Detect which cell encompasses the target text, then output its (x, y) center coordinate. 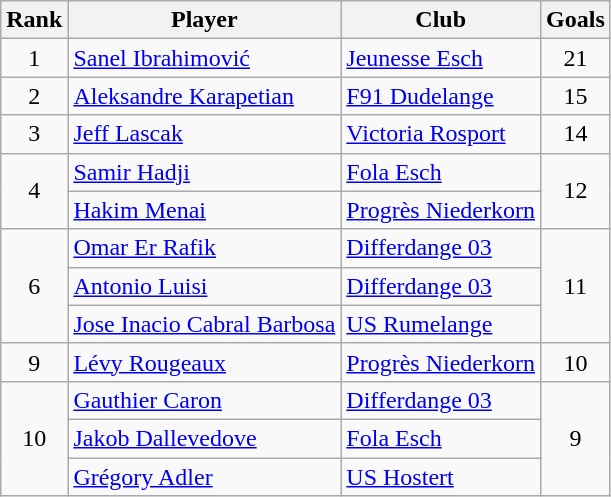
Jakob Dallevedove (204, 438)
Player (204, 20)
F91 Dudelange (441, 96)
14 (576, 134)
Antonio Luisi (204, 286)
2 (34, 96)
15 (576, 96)
Jeff Lascak (204, 134)
Lévy Rougeaux (204, 362)
Victoria Rosport (441, 134)
US Hostert (441, 477)
Samir Hadji (204, 172)
Jose Inacio Cabral Barbosa (204, 324)
Jeunesse Esch (441, 58)
3 (34, 134)
Club (441, 20)
Sanel Ibrahimović (204, 58)
21 (576, 58)
US Rumelange (441, 324)
Hakim Menai (204, 210)
Grégory Adler (204, 477)
Gauthier Caron (204, 400)
4 (34, 191)
6 (34, 286)
11 (576, 286)
Omar Er Rafik (204, 248)
Goals (576, 20)
Aleksandre Karapetian (204, 96)
Rank (34, 20)
1 (34, 58)
12 (576, 191)
